Search for the cell housing the specified text and yield its [x, y] center coordinate. 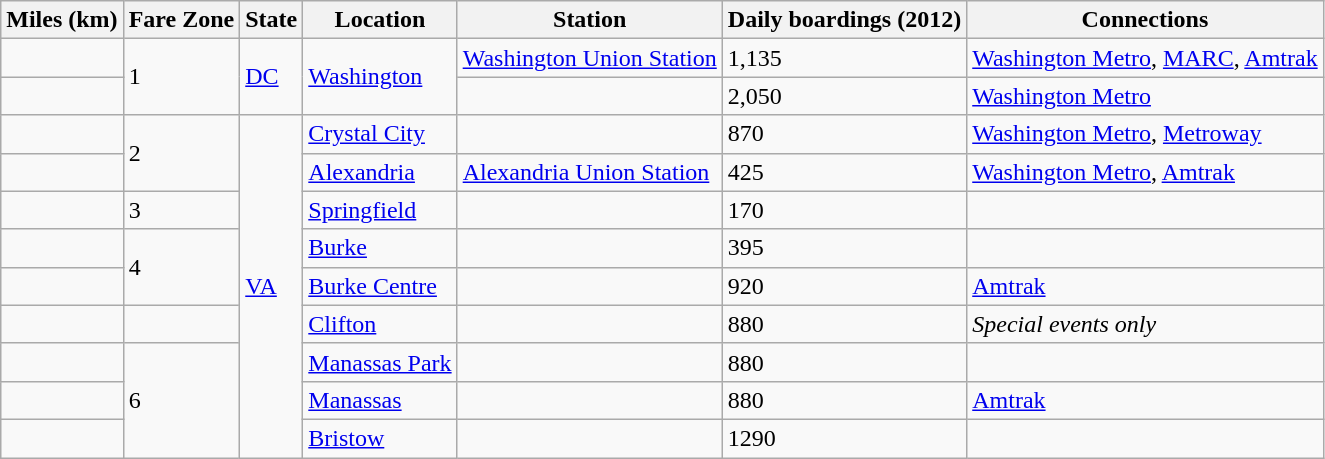
Fare Zone [182, 20]
Bristow [380, 438]
Alexandria Union Station [590, 172]
Location [380, 20]
Crystal City [380, 134]
170 [844, 210]
Burke Centre [380, 286]
Washington [380, 77]
Alexandria [380, 172]
6 [182, 400]
4 [182, 267]
Washington Metro [1145, 96]
2,050 [844, 96]
2 [182, 153]
Special events only [1145, 324]
395 [844, 248]
1 [182, 77]
Manassas Park [380, 362]
3 [182, 210]
Daily boardings (2012) [844, 20]
1290 [844, 438]
1,135 [844, 58]
920 [844, 286]
870 [844, 134]
Miles (km) [62, 20]
Manassas [380, 400]
Washington Metro, Amtrak [1145, 172]
State [272, 20]
Clifton [380, 324]
Burke [380, 248]
Springfield [380, 210]
Washington Metro, Metroway [1145, 134]
Washington Metro, MARC, Amtrak [1145, 58]
Station [590, 20]
VA [272, 286]
DC [272, 77]
Connections [1145, 20]
Washington Union Station [590, 58]
425 [844, 172]
